Detect which cell encompasses the target text, then output its [x, y] center coordinate. 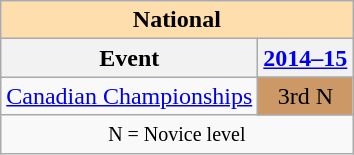
Canadian Championships [130, 96]
Event [130, 58]
National [177, 20]
3rd N [306, 96]
N = Novice level [177, 134]
2014–15 [306, 58]
